From the cell containing the given text, extract its center point as (x, y) coordinate. 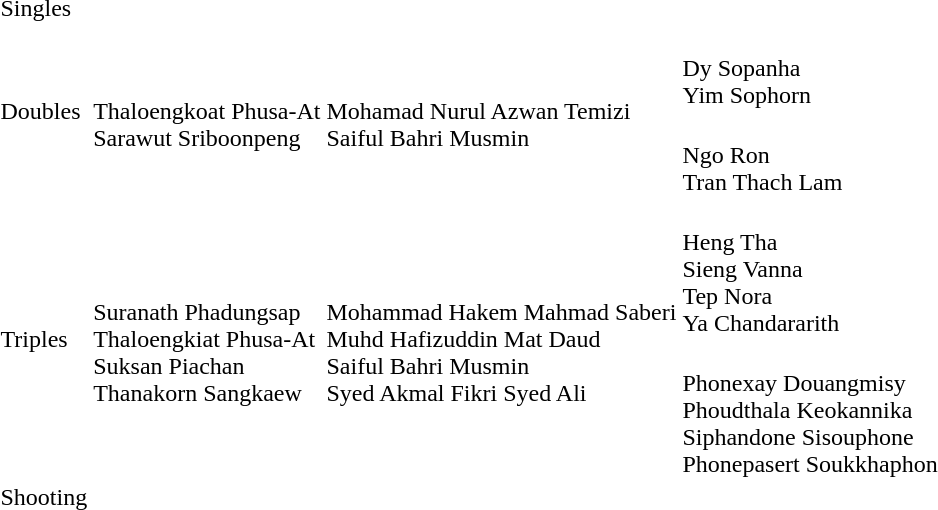
Suranath PhadungsapThaloengkiat Phusa-AtSuksan PiachanThanakorn Sangkaew (207, 340)
Thaloengkoat Phusa-AtSarawut Sriboonpeng (207, 112)
Mohamad Nurul Azwan TemiziSaiful Bahri Musmin (502, 112)
Mohammad Hakem Mahmad SaberiMuhd Hafizuddin Mat DaudSaiful Bahri MusminSyed Akmal Fikri Syed Ali (502, 340)
